Extract the [X, Y] coordinate from the center of the cell holding the provided text.  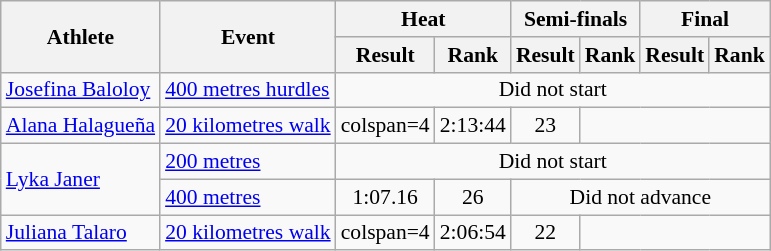
Final [704, 19]
2:06:54 [473, 233]
Josefina Baloloy [80, 90]
400 metres [248, 197]
2:13:44 [473, 126]
1:07.16 [386, 197]
Event [248, 36]
Athlete [80, 36]
Juliana Talaro [80, 233]
23 [546, 126]
22 [546, 233]
400 metres hurdles [248, 90]
Lyka Janer [80, 180]
Alana Halagueña [80, 126]
Did not advance [640, 197]
200 metres [248, 162]
Semi-finals [576, 19]
Heat [424, 19]
26 [473, 197]
